Detect which cell encompasses the target text, then output its (x, y) center coordinate. 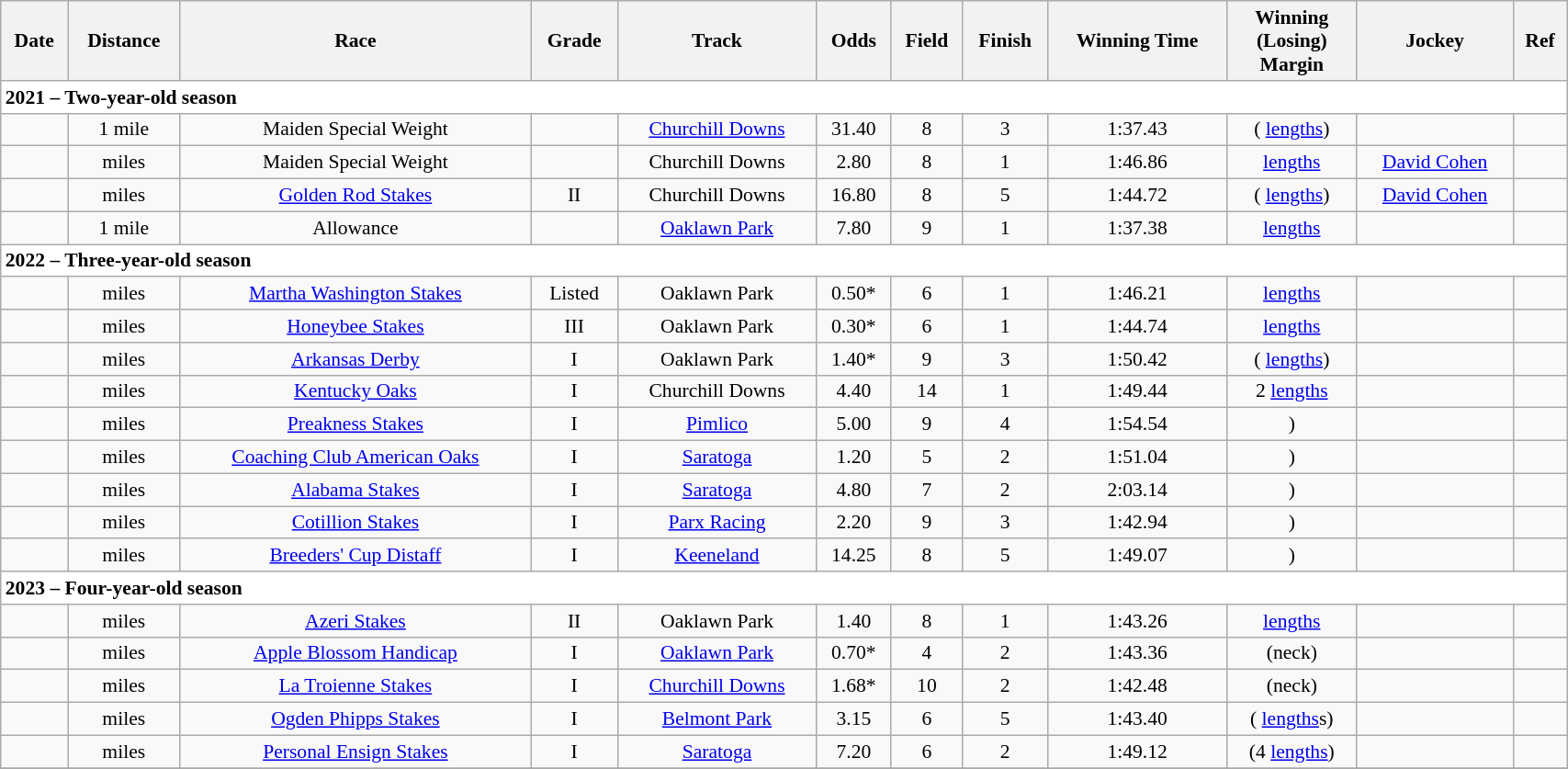
2.20 (854, 523)
1:44.74 (1137, 326)
Golden Rod Stakes (355, 196)
2 lengths (1292, 391)
1:46.21 (1137, 294)
Ogden Phipps Stakes (355, 719)
1:43.26 (1137, 621)
Preakness Stakes (355, 424)
7 (927, 490)
2:03.14 (1137, 490)
Keeneland (716, 556)
Listed (574, 294)
1.20 (854, 458)
1:43.36 (1137, 653)
Date (35, 40)
Finish (1005, 40)
Kentucky Oaks (355, 391)
1:43.40 (1137, 719)
Arkansas Derby (355, 359)
1:42.94 (1137, 523)
Parx Racing (716, 523)
0.30* (854, 326)
0.70* (854, 653)
III (574, 326)
4.80 (854, 490)
3.15 (854, 719)
Grade (574, 40)
Personal Ensign Stakes (355, 752)
Alabama Stakes (355, 490)
16.80 (854, 196)
14.25 (854, 556)
5.00 (854, 424)
2023 – Four-year-old season (784, 588)
1:42.48 (1137, 686)
Pimlico (716, 424)
Field (927, 40)
0.50* (854, 294)
Ref (1540, 40)
1:50.42 (1137, 359)
Breeders' Cup Distaff (355, 556)
Azeri Stakes (355, 621)
1:46.86 (1137, 163)
4.40 (854, 391)
Allowance (355, 228)
1.68* (854, 686)
1:37.38 (1137, 228)
10 (927, 686)
Apple Blossom Handicap (355, 653)
1:49.07 (1137, 556)
Track (716, 40)
Belmont Park (716, 719)
1:51.04 (1137, 458)
1:49.44 (1137, 391)
( lengthss) (1292, 719)
1:49.12 (1137, 752)
Race (355, 40)
Distance (124, 40)
Martha Washington Stakes (355, 294)
Jockey (1435, 40)
1.40* (854, 359)
(4 lengths) (1292, 752)
Odds (854, 40)
2022 – Three-year-old season (784, 261)
1:54.54 (1137, 424)
Honeybee Stakes (355, 326)
14 (927, 391)
Cotillion Stakes (355, 523)
7.20 (854, 752)
2.80 (854, 163)
1:44.72 (1137, 196)
Winning Time (1137, 40)
31.40 (854, 130)
1:37.43 (1137, 130)
2021 – Two-year-old season (784, 97)
1.40 (854, 621)
Coaching Club American Oaks (355, 458)
La Troienne Stakes (355, 686)
Winning(Losing)Margin (1292, 40)
7.80 (854, 228)
